Output the (X, Y) coordinate of the center of the cell containing the given text.  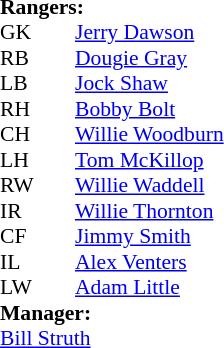
Willie Thornton (150, 211)
CF (19, 237)
RB (19, 58)
Willie Waddell (150, 185)
Bobby Bolt (150, 109)
GK (19, 33)
Jimmy Smith (150, 237)
LW (19, 287)
Adam Little (150, 287)
IR (19, 211)
RH (19, 109)
Jock Shaw (150, 83)
IL (19, 262)
CH (19, 135)
LB (19, 83)
Jerry Dawson (150, 33)
LH (19, 160)
Alex Venters (150, 262)
Tom McKillop (150, 160)
Dougie Gray (150, 58)
Willie Woodburn (150, 135)
Manager: (112, 313)
RW (19, 185)
